From the cell containing the given text, extract its center point as [x, y] coordinate. 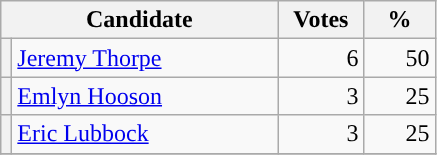
Jeremy Thorpe [145, 58]
50 [400, 58]
Votes [321, 20]
% [400, 20]
Eric Lubbock [145, 134]
Candidate [140, 20]
Emlyn Hooson [145, 96]
6 [321, 58]
